Identify which cell holds the provided text, then report its (X, Y) central coordinate. 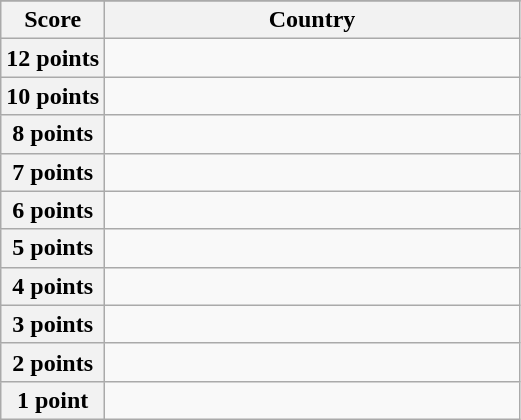
5 points (53, 248)
6 points (53, 210)
4 points (53, 286)
Score (53, 20)
10 points (53, 96)
12 points (53, 58)
7 points (53, 172)
Country (312, 20)
2 points (53, 362)
8 points (53, 134)
3 points (53, 324)
1 point (53, 400)
